Search for the cell housing the specified text and yield its (x, y) center coordinate. 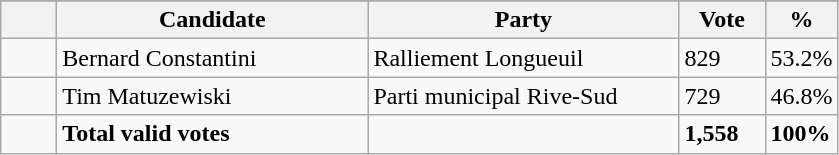
Vote (722, 20)
1,558 (722, 134)
Total valid votes (212, 134)
729 (722, 96)
Party (524, 20)
Candidate (212, 20)
46.8% (802, 96)
829 (722, 58)
Ralliement Longueuil (524, 58)
% (802, 20)
53.2% (802, 58)
Tim Matuzewiski (212, 96)
Bernard Constantini (212, 58)
100% (802, 134)
Parti municipal Rive-Sud (524, 96)
